Find where the given text appears and provide that cell's center as [x, y] coordinate. 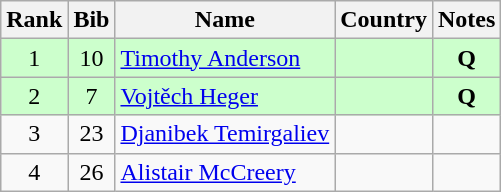
23 [92, 134]
3 [34, 134]
7 [92, 96]
Djanibek Temirgaliev [225, 134]
Alistair McCreery [225, 172]
Notes [466, 20]
Bib [92, 20]
Rank [34, 20]
Name [225, 20]
4 [34, 172]
Timothy Anderson [225, 58]
10 [92, 58]
2 [34, 96]
Vojtěch Heger [225, 96]
1 [34, 58]
26 [92, 172]
Country [384, 20]
